Determine the (X, Y) coordinate at the center of the cell enclosing the given text.  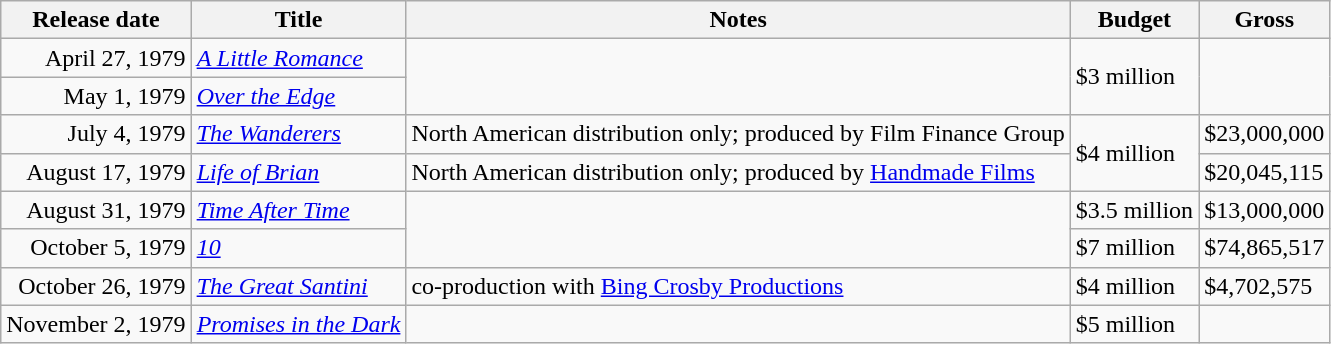
$3.5 million (1134, 210)
July 4, 1979 (96, 134)
October 5, 1979 (96, 248)
$20,045,115 (1264, 172)
10 (298, 248)
$74,865,517 (1264, 248)
North American distribution only; produced by Handmade Films (738, 172)
North American distribution only; produced by Film Finance Group (738, 134)
$13,000,000 (1264, 210)
$5 million (1134, 324)
$23,000,000 (1264, 134)
$7 million (1134, 248)
Over the Edge (298, 96)
$3 million (1134, 77)
April 27, 1979 (96, 58)
co-production with Bing Crosby Productions (738, 286)
August 17, 1979 (96, 172)
Notes (738, 20)
August 31, 1979 (96, 210)
A Little Romance (298, 58)
October 26, 1979 (96, 286)
May 1, 1979 (96, 96)
Gross (1264, 20)
Promises in the Dark (298, 324)
Budget (1134, 20)
November 2, 1979 (96, 324)
Time After Time (298, 210)
Life of Brian (298, 172)
Title (298, 20)
The Great Santini (298, 286)
The Wanderers (298, 134)
$4,702,575 (1264, 286)
Release date (96, 20)
